Detect which cell encompasses the target text, then output its [X, Y] center coordinate. 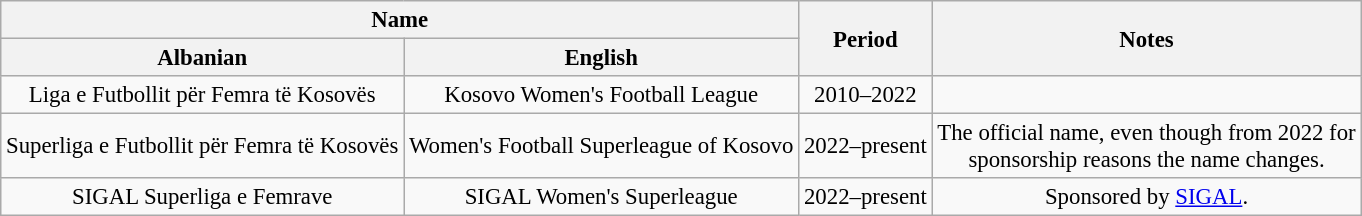
Kosovo Women's Football League [602, 95]
Notes [1146, 38]
English [602, 58]
Sponsored by SIGAL. [1146, 197]
2010–2022 [866, 95]
Albanian [202, 58]
SIGAL Superliga e Femrave [202, 197]
Women's Football Superleague of Kosovo [602, 146]
Name [400, 20]
SIGAL Women's Superleague [602, 197]
Superliga e Futbollit për Femra të Kosovës [202, 146]
Period [866, 38]
The official name, even though from 2022 forsponsorship reasons the name changes. [1146, 146]
Liga e Futbollit për Femra të Kosovës [202, 95]
